Identify which cell holds the provided text, then report its (X, Y) central coordinate. 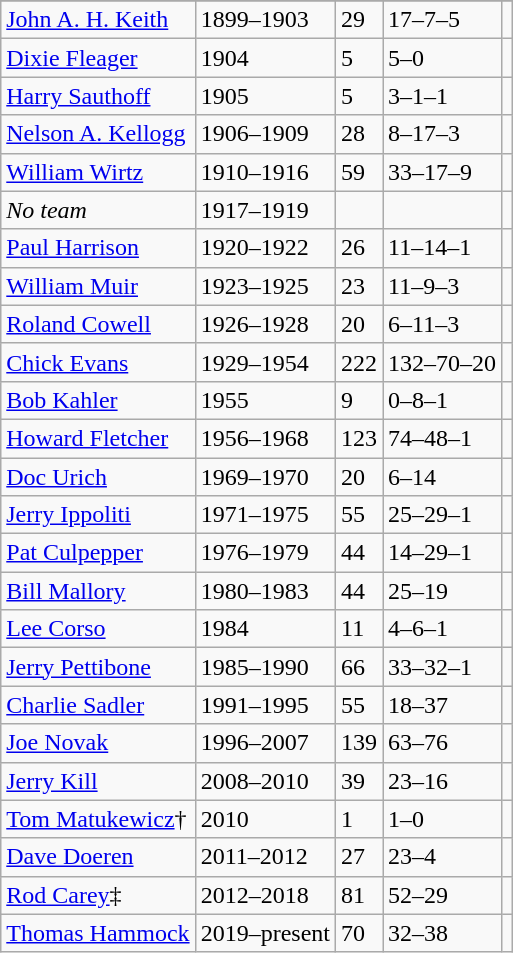
Roland Cowell (98, 324)
23–4 (442, 857)
139 (358, 743)
Jerry Kill (98, 781)
1 (358, 819)
222 (358, 362)
25–29–1 (442, 515)
39 (358, 781)
11–14–1 (442, 248)
33–17–9 (442, 172)
1985–1990 (265, 667)
4–6–1 (442, 629)
Bill Mallory (98, 591)
Lee Corso (98, 629)
9 (358, 400)
3–1–1 (442, 96)
Jerry Pettibone (98, 667)
William Wirtz (98, 172)
33–32–1 (442, 667)
1976–1979 (265, 553)
11 (358, 629)
32–38 (442, 933)
1926–1928 (265, 324)
1923–1925 (265, 286)
Charlie Sadler (98, 705)
1984 (265, 629)
18–37 (442, 705)
5–0 (442, 58)
2010 (265, 819)
Paul Harrison (98, 248)
Dave Doeren (98, 857)
1969–1970 (265, 477)
59 (358, 172)
8–17–3 (442, 134)
27 (358, 857)
John A. H. Keith (98, 20)
Dixie Fleager (98, 58)
1899–1903 (265, 20)
70 (358, 933)
2012–2018 (265, 895)
1980–1983 (265, 591)
1917–1919 (265, 210)
6–14 (442, 477)
0–8–1 (442, 400)
66 (358, 667)
Bob Kahler (98, 400)
1–0 (442, 819)
2008–2010 (265, 781)
Nelson A. Kellogg (98, 134)
1904 (265, 58)
No team (98, 210)
William Muir (98, 286)
23 (358, 286)
1929–1954 (265, 362)
52–29 (442, 895)
1955 (265, 400)
23–16 (442, 781)
Jerry Ippoliti (98, 515)
14–29–1 (442, 553)
25–19 (442, 591)
28 (358, 134)
1956–1968 (265, 438)
1991–1995 (265, 705)
1906–1909 (265, 134)
Pat Culpepper (98, 553)
Thomas Hammock (98, 933)
63–76 (442, 743)
2019–present (265, 933)
74–48–1 (442, 438)
Harry Sauthoff (98, 96)
Howard Fletcher (98, 438)
1905 (265, 96)
Rod Carey‡ (98, 895)
17–7–5 (442, 20)
1910–1916 (265, 172)
1920–1922 (265, 248)
29 (358, 20)
Doc Urich (98, 477)
123 (358, 438)
1996–2007 (265, 743)
1971–1975 (265, 515)
26 (358, 248)
81 (358, 895)
Tom Matukewicz† (98, 819)
132–70–20 (442, 362)
6–11–3 (442, 324)
Chick Evans (98, 362)
11–9–3 (442, 286)
Joe Novak (98, 743)
2011–2012 (265, 857)
